For the text-containing cell, return its midpoint in (x, y) coordinate format. 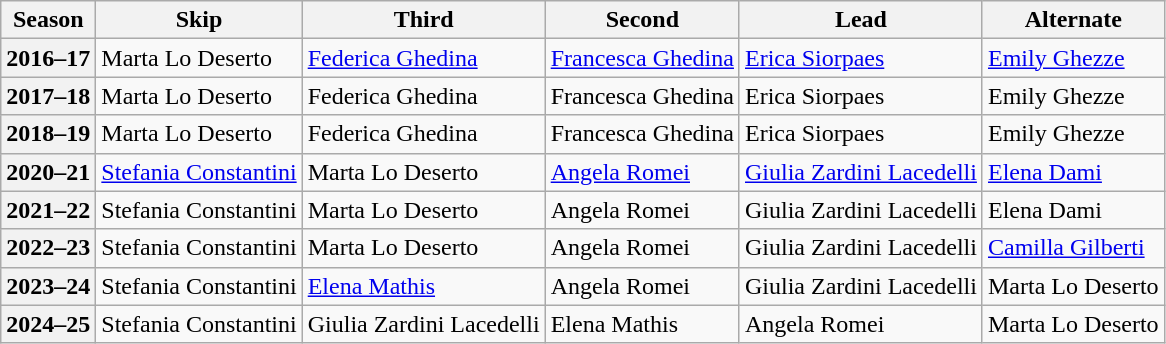
2016–17 (48, 58)
2021–22 (48, 210)
Skip (199, 20)
2017–18 (48, 96)
Second (642, 20)
2018–19 (48, 134)
Lead (860, 20)
Third (424, 20)
2024–25 (48, 324)
Alternate (1073, 20)
2020–21 (48, 172)
2022–23 (48, 248)
Camilla Gilberti (1073, 248)
Season (48, 20)
2023–24 (48, 286)
